Provide the [x, y] coordinate of the cell's center where the given text is located.  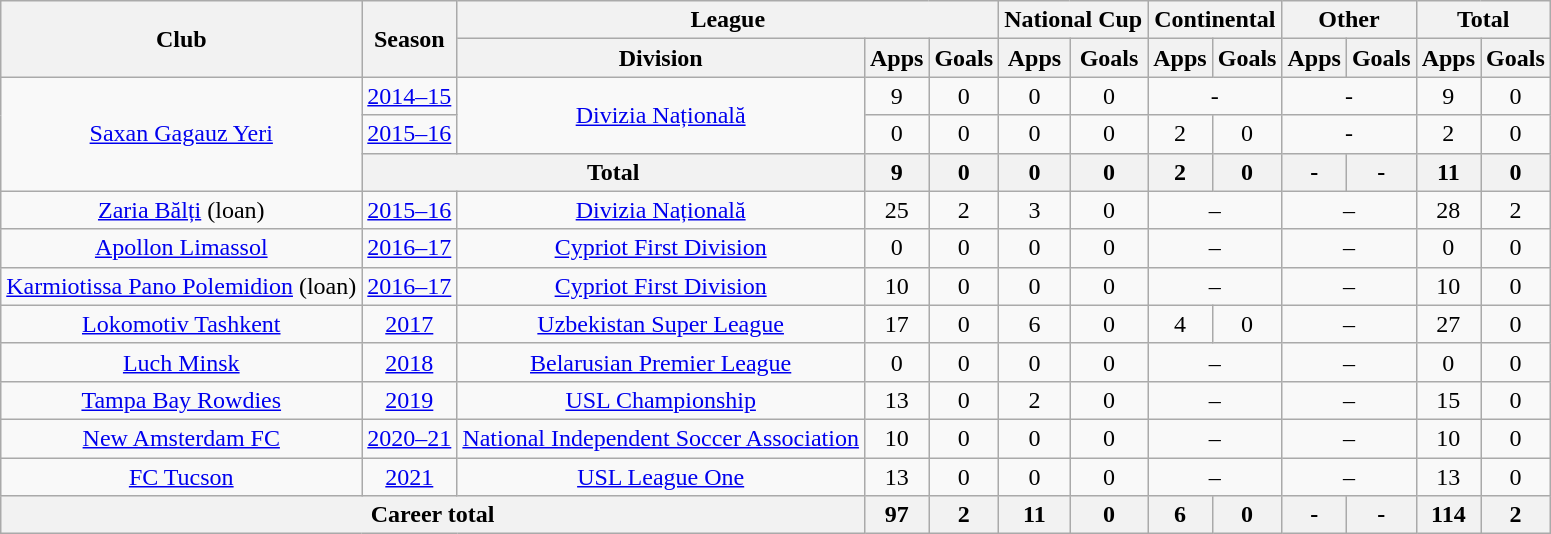
3 [1035, 210]
FC Tucson [182, 477]
Saxan Gagauz Yeri [182, 134]
Uzbekistan Super League [661, 324]
15 [1448, 400]
National Independent Soccer Association [661, 438]
28 [1448, 210]
Apollon Limassol [182, 248]
2014–15 [410, 96]
Career total [433, 515]
USL League One [661, 477]
Lokomotiv Tashkent [182, 324]
Karmiotissa Pano Polemidion (loan) [182, 286]
League [728, 20]
Tampa Bay Rowdies [182, 400]
Belarusian Premier League [661, 362]
Luch Minsk [182, 362]
Zaria Bălți (loan) [182, 210]
2018 [410, 362]
Season [410, 39]
New Amsterdam FC [182, 438]
25 [896, 210]
2017 [410, 324]
Division [661, 58]
97 [896, 515]
USL Championship [661, 400]
National Cup [1074, 20]
2020–21 [410, 438]
4 [1180, 324]
114 [1448, 515]
2021 [410, 477]
17 [896, 324]
Continental [1215, 20]
2019 [410, 400]
27 [1448, 324]
Other [1349, 20]
Club [182, 39]
